Detect which cell encompasses the target text, then output its [x, y] center coordinate. 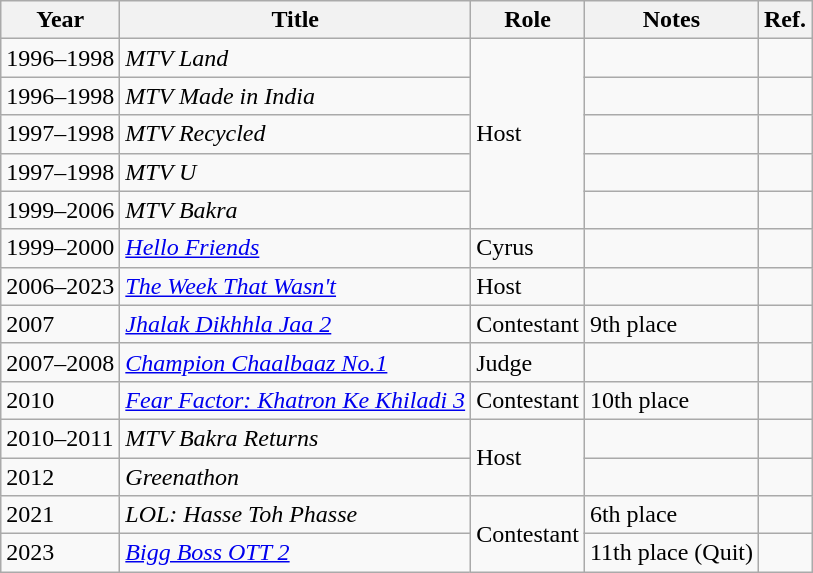
Year [60, 20]
Role [528, 20]
MTV U [296, 172]
Fear Factor: Khatron Ke Khiladi 3 [296, 400]
Ref. [784, 20]
MTV Bakra Returns [296, 438]
2007–2008 [60, 362]
Jhalak Dikhhla Jaa 2 [296, 324]
6th place [671, 515]
10th place [671, 400]
LOL: Hasse Toh Phasse [296, 515]
2010 [60, 400]
Champion Chaalbaaz No.1 [296, 362]
2012 [60, 477]
2010–2011 [60, 438]
2006–2023 [60, 286]
Notes [671, 20]
Hello Friends [296, 248]
Cyrus [528, 248]
MTV Recycled [296, 134]
MTV Bakra [296, 210]
2023 [60, 553]
Bigg Boss OTT 2 [296, 553]
9th place [671, 324]
MTV Made in India [296, 96]
MTV Land [296, 58]
2007 [60, 324]
The Week That Wasn't [296, 286]
Judge [528, 362]
Title [296, 20]
1999–2006 [60, 210]
1999–2000 [60, 248]
Greenathon [296, 477]
2021 [60, 515]
11th place (Quit) [671, 553]
